Identify which cell holds the provided text, then report its (X, Y) central coordinate. 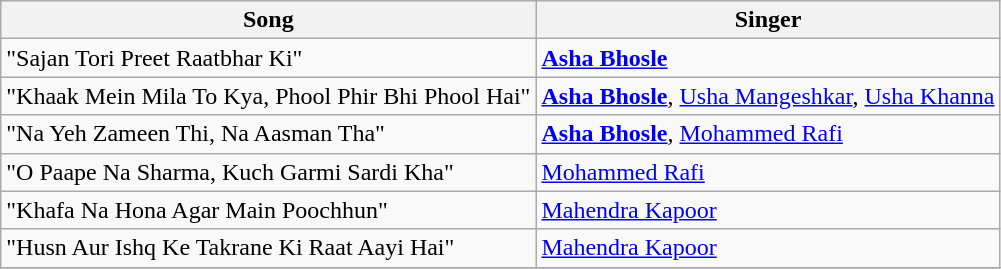
"Husn Aur Ishq Ke Takrane Ki Raat Aayi Hai" (268, 248)
Asha Bhosle, Usha Mangeshkar, Usha Khanna (768, 96)
Mohammed Rafi (768, 172)
"Na Yeh Zameen Thi, Na Aasman Tha" (268, 134)
"Sajan Tori Preet Raatbhar Ki" (268, 58)
"O Paape Na Sharma, Kuch Garmi Sardi Kha" (268, 172)
Asha Bhosle, Mohammed Rafi (768, 134)
"Khafa Na Hona Agar Main Poochhun" (268, 210)
Singer (768, 20)
Asha Bhosle (768, 58)
"Khaak Mein Mila To Kya, Phool Phir Bhi Phool Hai" (268, 96)
Song (268, 20)
